Detect which cell encompasses the target text, then output its [X, Y] center coordinate. 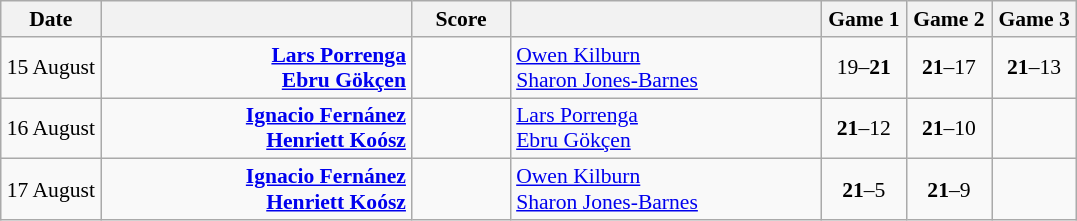
21–5 [864, 190]
16 August [51, 128]
Score [461, 19]
Game 2 [948, 19]
Game 3 [1034, 19]
Game 1 [864, 19]
21–17 [948, 68]
17 August [51, 190]
21–10 [948, 128]
21–12 [864, 128]
Date [51, 19]
21–13 [1034, 68]
15 August [51, 68]
19–21 [864, 68]
21–9 [948, 190]
